For the text-containing cell, return its midpoint in (X, Y) coordinate format. 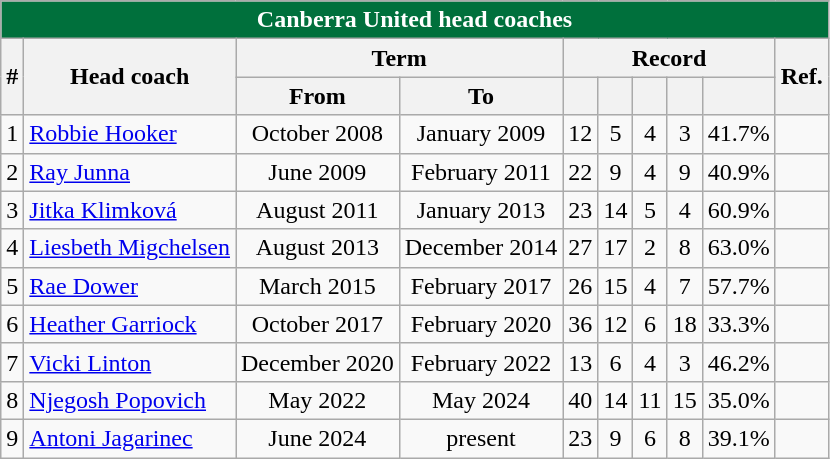
May 2024 (481, 400)
Term (400, 58)
Antoni Jagarinec (130, 438)
35.0% (738, 400)
41.7% (738, 134)
October 2017 (318, 324)
present (481, 438)
# (12, 77)
11 (650, 400)
Ref. (802, 77)
Canberra United head coaches (415, 20)
February 2017 (481, 286)
February 2020 (481, 324)
13 (580, 362)
October 2008 (318, 134)
18 (684, 324)
August 2013 (318, 248)
Record (669, 58)
26 (580, 286)
40 (580, 400)
33.3% (738, 324)
Rae Dower (130, 286)
60.9% (738, 210)
December 2014 (481, 248)
27 (580, 248)
February 2011 (481, 172)
Robbie Hooker (130, 134)
1 (12, 134)
Heather Garriock (130, 324)
36 (580, 324)
Njegosh Popovich (130, 400)
January 2013 (481, 210)
Head coach (130, 77)
39.1% (738, 438)
Vicki Linton (130, 362)
Ray Junna (130, 172)
22 (580, 172)
May 2022 (318, 400)
June 2009 (318, 172)
February 2022 (481, 362)
46.2% (738, 362)
To (481, 96)
63.0% (738, 248)
December 2020 (318, 362)
March 2015 (318, 286)
57.7% (738, 286)
August 2011 (318, 210)
January 2009 (481, 134)
17 (616, 248)
Liesbeth Migchelsen (130, 248)
From (318, 96)
June 2024 (318, 438)
40.9% (738, 172)
Jitka Klimková (130, 210)
